For the text-containing cell, return its midpoint in [x, y] coordinate format. 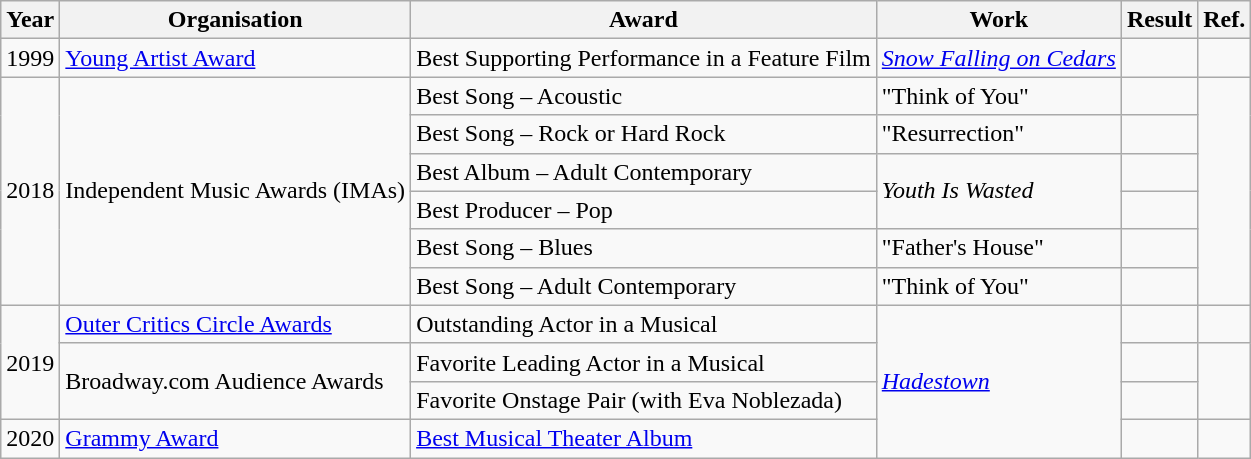
Best Song – Adult Contemporary [644, 286]
Young Artist Award [236, 58]
Ref. [1224, 20]
Youth Is Wasted [998, 191]
Result [1159, 20]
Favorite Leading Actor in a Musical [644, 362]
Best Song – Blues [644, 248]
Best Supporting Performance in a Feature Film [644, 58]
Best Producer – Pop [644, 210]
Best Musical Theater Album [644, 438]
Snow Falling on Cedars [998, 58]
Best Song – Acoustic [644, 96]
Favorite Onstage Pair (with Eva Noblezada) [644, 400]
Best Song – Rock or Hard Rock [644, 134]
"Resurrection" [998, 134]
Independent Music Awards (IMAs) [236, 191]
Grammy Award [236, 438]
2018 [30, 191]
2019 [30, 362]
2020 [30, 438]
1999 [30, 58]
Best Album – Adult Contemporary [644, 172]
"Father's House" [998, 248]
Outer Critics Circle Awards [236, 324]
Hadestown [998, 381]
Outstanding Actor in a Musical [644, 324]
Broadway.com Audience Awards [236, 381]
Work [998, 20]
Organisation [236, 20]
Year [30, 20]
Award [644, 20]
